Detect which cell encompasses the target text, then output its [x, y] center coordinate. 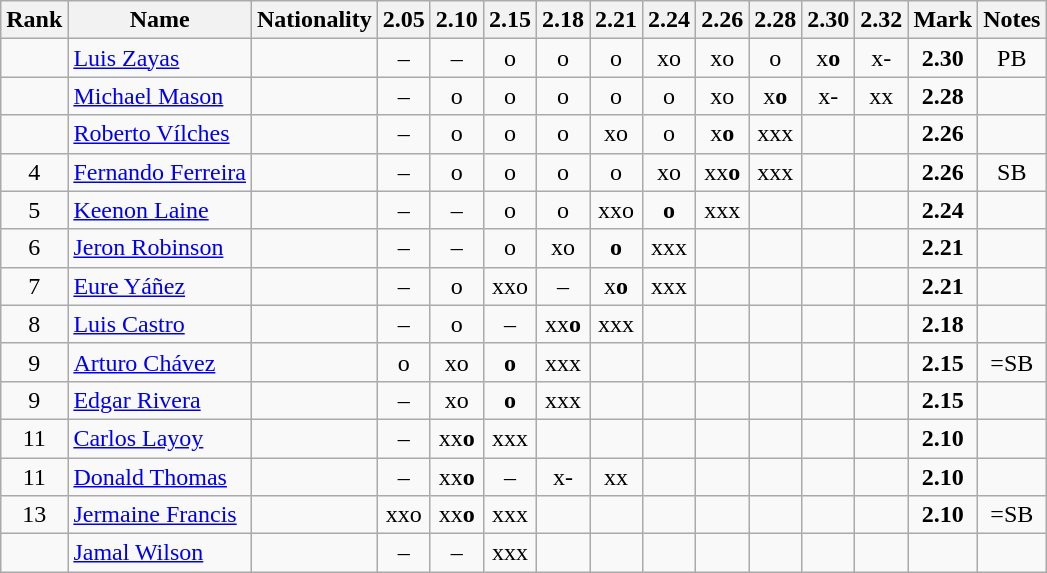
Nationality [315, 20]
Jermaine Francis [160, 515]
Eure Yáñez [160, 286]
6 [34, 248]
Michael Mason [160, 96]
Rank [34, 20]
13 [34, 515]
Luis Zayas [160, 58]
Roberto Vílches [160, 134]
Mark [943, 20]
Carlos Layoy [160, 438]
Luis Castro [160, 324]
Jamal Wilson [160, 553]
Name [160, 20]
Notes [1012, 20]
Jeron Robinson [160, 248]
SB [1012, 172]
2.05 [404, 20]
Arturo Chávez [160, 362]
8 [34, 324]
2.32 [882, 20]
Donald Thomas [160, 477]
Edgar Rivera [160, 400]
4 [34, 172]
Fernando Ferreira [160, 172]
PB [1012, 58]
5 [34, 210]
Keenon Laine [160, 210]
7 [34, 286]
